Search for the cell housing the specified text and yield its [x, y] center coordinate. 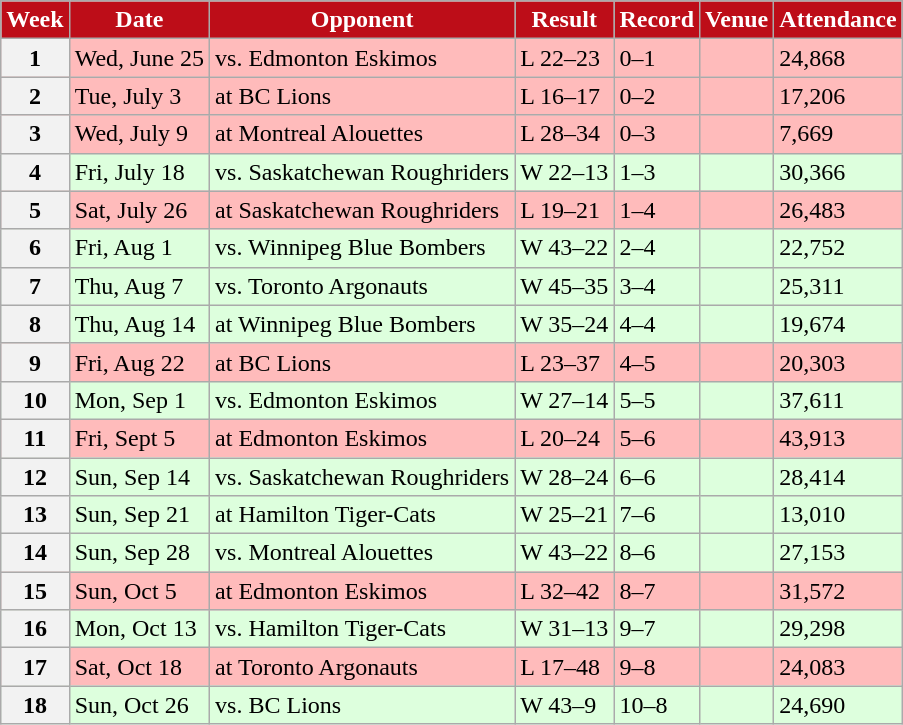
L 16–17 [564, 96]
17 [35, 667]
vs. Montreal Alouettes [362, 553]
Attendance [838, 20]
Sat, Oct 18 [139, 667]
4–5 [657, 362]
28,414 [838, 477]
24,690 [838, 705]
25,311 [838, 286]
0–1 [657, 58]
3–4 [657, 286]
13 [35, 515]
7–6 [657, 515]
8–7 [657, 591]
Sun, Sep 14 [139, 477]
L 20–24 [564, 438]
L 22–23 [564, 58]
at Hamilton Tiger-Cats [362, 515]
24,083 [838, 667]
37,611 [838, 400]
19,674 [838, 324]
2–4 [657, 248]
at Saskatchewan Roughriders [362, 210]
L 28–34 [564, 134]
1–3 [657, 172]
1 [35, 58]
8 [35, 324]
26,483 [838, 210]
W 45–35 [564, 286]
9 [35, 362]
L 19–21 [564, 210]
30,366 [838, 172]
12 [35, 477]
6–6 [657, 477]
W 22–13 [564, 172]
Sun, Oct 5 [139, 591]
Tue, July 3 [139, 96]
L 23–37 [564, 362]
Sun, Oct 26 [139, 705]
43,913 [838, 438]
1–4 [657, 210]
at Montreal Alouettes [362, 134]
at Winnipeg Blue Bombers [362, 324]
9–8 [657, 667]
Sun, Sep 28 [139, 553]
Sat, July 26 [139, 210]
Opponent [362, 20]
4 [35, 172]
11 [35, 438]
Record [657, 20]
vs. Winnipeg Blue Bombers [362, 248]
5 [35, 210]
Wed, June 25 [139, 58]
W 35–24 [564, 324]
W 25–21 [564, 515]
0–2 [657, 96]
10–8 [657, 705]
W 43–9 [564, 705]
Result [564, 20]
24,868 [838, 58]
29,298 [838, 629]
W 27–14 [564, 400]
Thu, Aug 14 [139, 324]
W 31–13 [564, 629]
Fri, July 18 [139, 172]
Thu, Aug 7 [139, 286]
22,752 [838, 248]
7,669 [838, 134]
6 [35, 248]
at Toronto Argonauts [362, 667]
13,010 [838, 515]
Date [139, 20]
vs. Toronto Argonauts [362, 286]
W 28–24 [564, 477]
9–7 [657, 629]
27,153 [838, 553]
16 [35, 629]
0–3 [657, 134]
2 [35, 96]
Week [35, 20]
Sun, Sep 21 [139, 515]
5–6 [657, 438]
Mon, Oct 13 [139, 629]
17,206 [838, 96]
Venue [737, 20]
L 17–48 [564, 667]
Fri, Aug 22 [139, 362]
Wed, July 9 [139, 134]
18 [35, 705]
20,303 [838, 362]
31,572 [838, 591]
5–5 [657, 400]
Mon, Sep 1 [139, 400]
vs. Hamilton Tiger-Cats [362, 629]
7 [35, 286]
3 [35, 134]
14 [35, 553]
15 [35, 591]
10 [35, 400]
vs. BC Lions [362, 705]
L 32–42 [564, 591]
8–6 [657, 553]
Fri, Sept 5 [139, 438]
Fri, Aug 1 [139, 248]
4–4 [657, 324]
